Provide the [X, Y] coordinate of the cell's center where the given text is located.  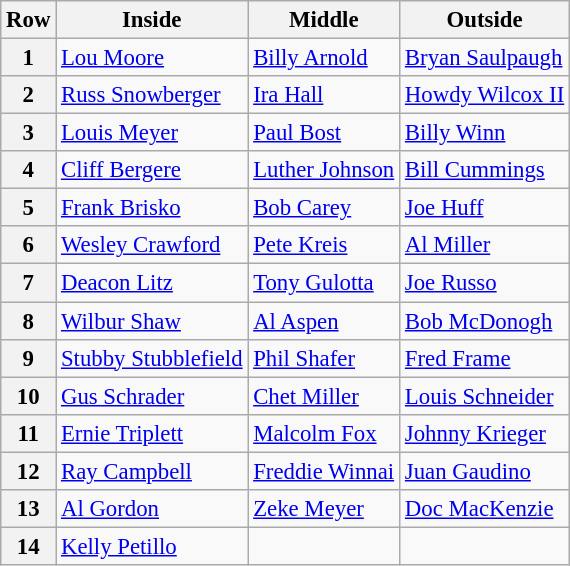
12 [28, 471]
Louis Meyer [152, 133]
Malcolm Fox [324, 433]
Al Gordon [152, 509]
Row [28, 20]
Bob Carey [324, 208]
Bill Cummings [485, 170]
Middle [324, 20]
4 [28, 170]
Russ Snowberger [152, 95]
Chet Miller [324, 396]
Fred Frame [485, 358]
2 [28, 95]
3 [28, 133]
7 [28, 283]
13 [28, 509]
10 [28, 396]
Al Aspen [324, 321]
Howdy Wilcox II [485, 95]
Deacon Litz [152, 283]
Johnny Krieger [485, 433]
Wilbur Shaw [152, 321]
Juan Gaudino [485, 471]
11 [28, 433]
8 [28, 321]
Louis Schneider [485, 396]
Lou Moore [152, 58]
Freddie Winnai [324, 471]
Ira Hall [324, 95]
1 [28, 58]
Frank Brisko [152, 208]
Bob McDonogh [485, 321]
Doc MacKenzie [485, 509]
Outside [485, 20]
Tony Gulotta [324, 283]
6 [28, 245]
Bryan Saulpaugh [485, 58]
Ernie Triplett [152, 433]
Gus Schrader [152, 396]
Joe Russo [485, 283]
Wesley Crawford [152, 245]
14 [28, 546]
Joe Huff [485, 208]
Kelly Petillo [152, 546]
Inside [152, 20]
Zeke Meyer [324, 509]
Billy Arnold [324, 58]
5 [28, 208]
Stubby Stubblefield [152, 358]
9 [28, 358]
Luther Johnson [324, 170]
Pete Kreis [324, 245]
Phil Shafer [324, 358]
Paul Bost [324, 133]
Ray Campbell [152, 471]
Cliff Bergere [152, 170]
Al Miller [485, 245]
Billy Winn [485, 133]
